Determine the (X, Y) coordinate at the center of the cell enclosing the given text.  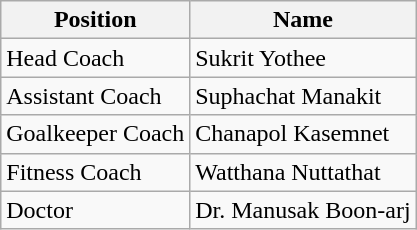
Suphachat Manakit (303, 96)
Chanapol Kasemnet (303, 134)
Watthana Nuttathat (303, 172)
Goalkeeper Coach (96, 134)
Name (303, 20)
Sukrit Yothee (303, 58)
Head Coach (96, 58)
Position (96, 20)
Dr. Manusak Boon-arj (303, 210)
Fitness Coach (96, 172)
Doctor (96, 210)
Assistant Coach (96, 96)
